Provide the (X, Y) coordinate of the cell's center where the given text is located.  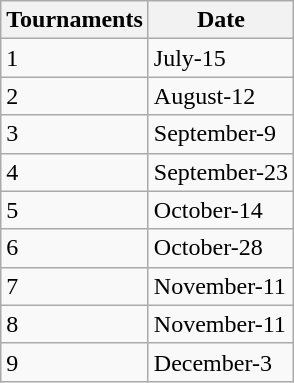
7 (75, 286)
4 (75, 172)
1 (75, 58)
Date (220, 20)
August-12 (220, 96)
3 (75, 134)
December-3 (220, 362)
October-14 (220, 210)
8 (75, 324)
6 (75, 248)
September-9 (220, 134)
5 (75, 210)
October-28 (220, 248)
September-23 (220, 172)
9 (75, 362)
Tournaments (75, 20)
2 (75, 96)
July-15 (220, 58)
